Return the (x, y) coordinate for the center point of the cell that contains the specified text.  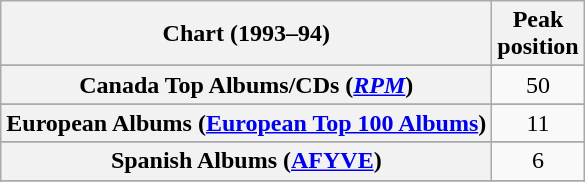
European Albums (European Top 100 Albums) (246, 123)
6 (538, 161)
11 (538, 123)
Canada Top Albums/CDs (RPM) (246, 85)
Peakposition (538, 34)
Spanish Albums (AFYVE) (246, 161)
Chart (1993–94) (246, 34)
50 (538, 85)
